Extract the (X, Y) coordinate from the center of the cell holding the provided text.  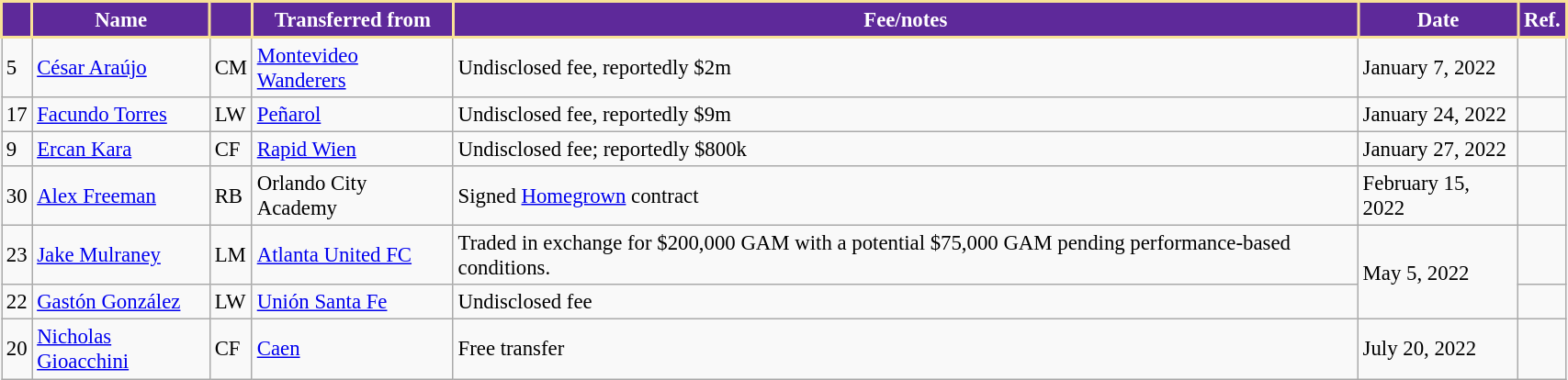
Fee/notes (906, 20)
May 5, 2022 (1438, 273)
Rapid Wien (353, 150)
Gastón González (121, 302)
Orlando City Academy (353, 196)
Undisclosed fee (906, 302)
5 (17, 68)
Ercan Kara (121, 150)
Traded in exchange for $200,000 GAM with a potential $75,000 GAM pending performance-based conditions. (906, 255)
Peñarol (353, 115)
Undisclosed fee, reportedly $9m (906, 115)
César Araújo (121, 68)
9 (17, 150)
Undisclosed fee; reportedly $800k (906, 150)
Montevideo Wanderers (353, 68)
Undisclosed fee, reportedly $2m (906, 68)
Transferred from (353, 20)
Free transfer (906, 349)
Nicholas Gioacchini (121, 349)
Date (1438, 20)
Unión Santa Fe (353, 302)
July 20, 2022 (1438, 349)
20 (17, 349)
22 (17, 302)
CM (231, 68)
Atlanta United FC (353, 255)
January 24, 2022 (1438, 115)
Alex Freeman (121, 196)
Jake Mulraney (121, 255)
Facundo Torres (121, 115)
Ref. (1542, 20)
February 15, 2022 (1438, 196)
30 (17, 196)
January 27, 2022 (1438, 150)
Name (121, 20)
Caen (353, 349)
23 (17, 255)
LM (231, 255)
January 7, 2022 (1438, 68)
RB (231, 196)
Signed Homegrown contract (906, 196)
17 (17, 115)
